Determine the [X, Y] coordinate at the center of the cell enclosing the given text.  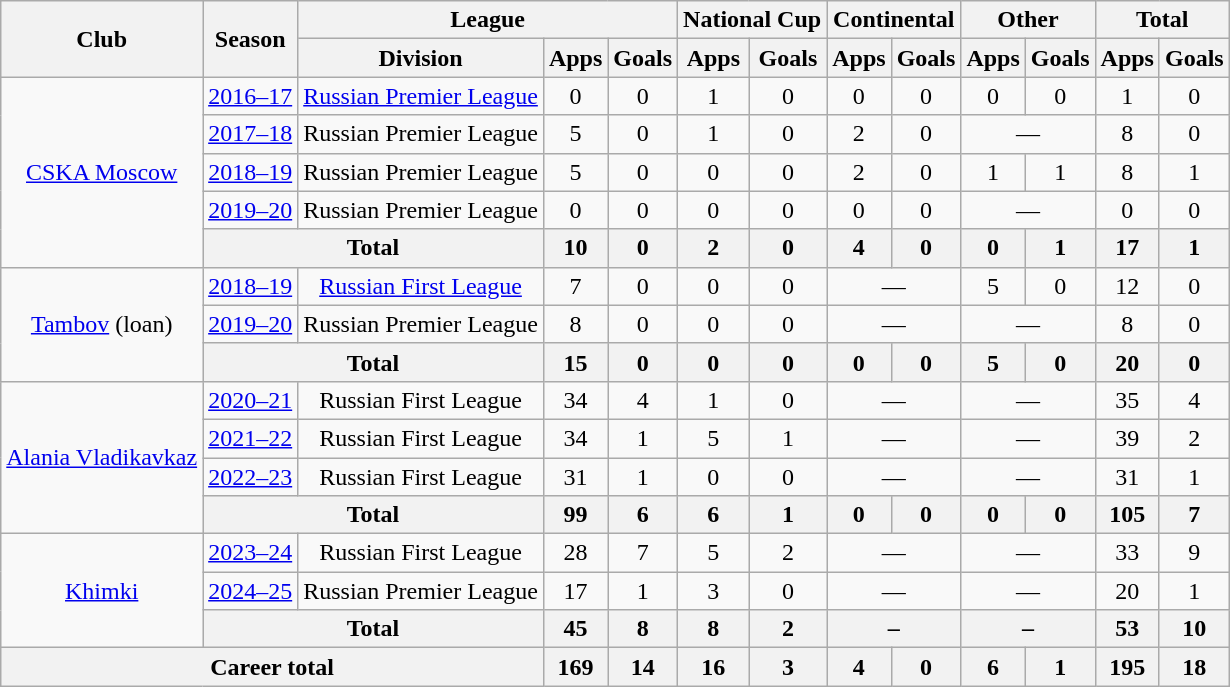
45 [575, 629]
9 [1194, 553]
99 [575, 515]
Continental [894, 20]
195 [1127, 667]
Alania Vladikavkaz [102, 457]
15 [575, 362]
2017–18 [250, 134]
Other [1028, 20]
Club [102, 39]
Khimki [102, 591]
2024–25 [250, 591]
169 [575, 667]
Career total [272, 667]
33 [1127, 553]
105 [1127, 515]
2016–17 [250, 96]
Division [421, 58]
12 [1127, 286]
16 [714, 667]
Tambov (loan) [102, 324]
Season [250, 39]
35 [1127, 400]
CSKA Moscow [102, 172]
2021–22 [250, 438]
14 [643, 667]
28 [575, 553]
2020–21 [250, 400]
National Cup [752, 20]
18 [1194, 667]
League [488, 20]
53 [1127, 629]
39 [1127, 438]
2022–23 [250, 477]
2023–24 [250, 553]
